Extract the (x, y) coordinate from the center of the cell holding the provided text.  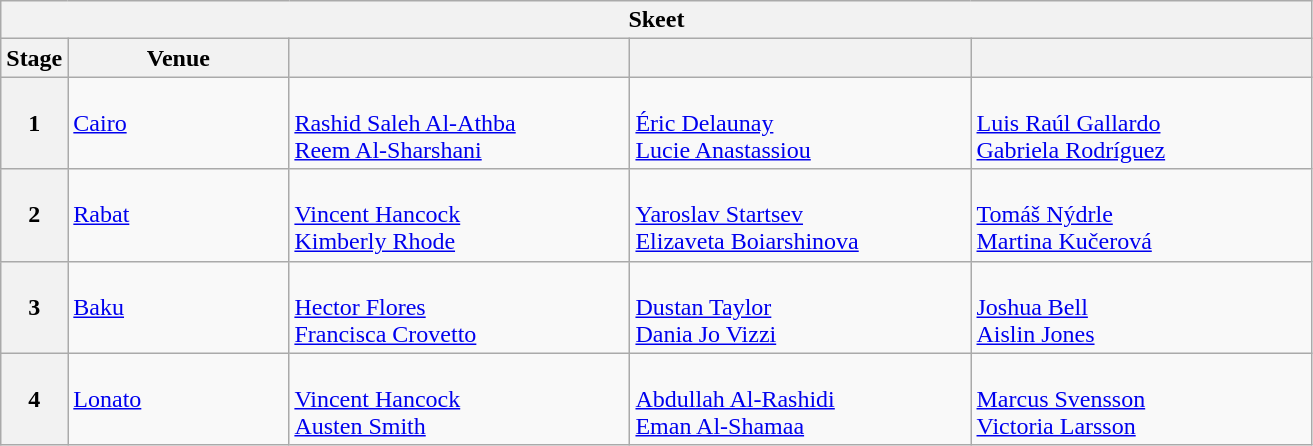
Abdullah Al-RashidiEman Al-Shamaa (800, 399)
Vincent HancockKimberly Rhode (460, 215)
Rabat (178, 215)
Rashid Saleh Al-AthbaReem Al-Sharshani (460, 123)
Joshua BellAislin Jones (1142, 307)
Venue (178, 58)
Luis Raúl GallardoGabriela Rodríguez (1142, 123)
Dustan TaylorDania Jo Vizzi (800, 307)
Tomáš NýdrleMartina Kučerová (1142, 215)
Hector FloresFrancisca Crovetto (460, 307)
Lonato (178, 399)
Vincent HancockAusten Smith (460, 399)
Marcus SvenssonVictoria Larsson (1142, 399)
2 (34, 215)
1 (34, 123)
Baku (178, 307)
Skeet (656, 20)
Yaroslav StartsevElizaveta Boiarshinova (800, 215)
3 (34, 307)
Éric DelaunayLucie Anastassiou (800, 123)
Stage (34, 58)
4 (34, 399)
Cairo (178, 123)
